Pinpoint the cell where the given text exists, returning its (x, y) midpoint coordinate. 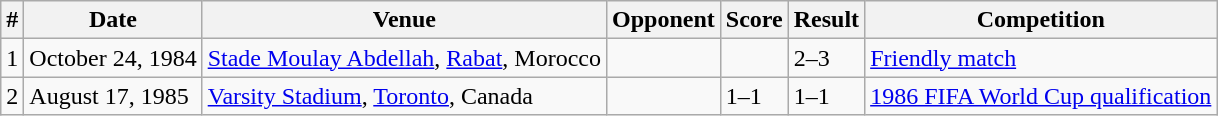
Competition (1041, 20)
October 24, 1984 (113, 58)
Opponent (664, 20)
2–3 (826, 58)
Friendly match (1041, 58)
August 17, 1985 (113, 96)
Score (754, 20)
Stade Moulay Abdellah, Rabat, Morocco (404, 58)
Date (113, 20)
# (12, 20)
2 (12, 96)
1 (12, 58)
Venue (404, 20)
Varsity Stadium, Toronto, Canada (404, 96)
1986 FIFA World Cup qualification (1041, 96)
Result (826, 20)
